Search for the cell housing the specified text and yield its (x, y) center coordinate. 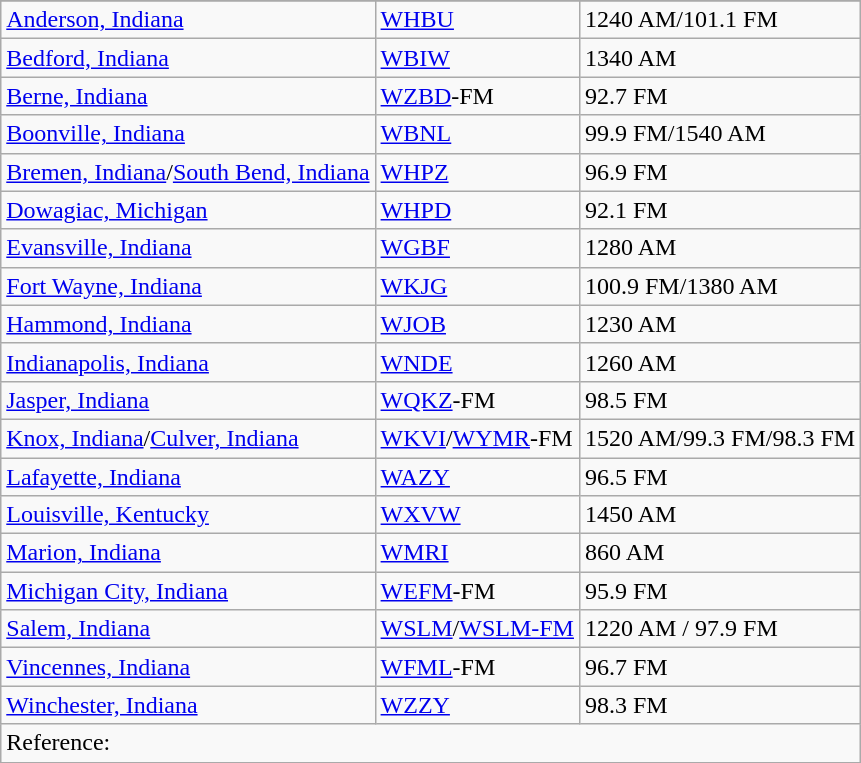
Fort Wayne, Indiana (188, 286)
WFML-FM (477, 667)
860 AM (720, 553)
99.9 FM/1540 AM (720, 134)
Indianapolis, Indiana (188, 362)
1230 AM (720, 324)
WHPD (477, 210)
WMRI (477, 553)
WQKZ-FM (477, 400)
Knox, Indiana/Culver, Indiana (188, 438)
Hammond, Indiana (188, 324)
100.9 FM/1380 AM (720, 286)
Dowagiac, Michigan (188, 210)
Vincennes, Indiana (188, 667)
Winchester, Indiana (188, 705)
WHBU (477, 20)
Berne, Indiana (188, 96)
1260 AM (720, 362)
Anderson, Indiana (188, 20)
WGBF (477, 248)
Boonville, Indiana (188, 134)
WNDE (477, 362)
1340 AM (720, 58)
WZZY (477, 705)
96.9 FM (720, 172)
WEFM-FM (477, 591)
1450 AM (720, 515)
Evansville, Indiana (188, 248)
Salem, Indiana (188, 629)
Bremen, Indiana/South Bend, Indiana (188, 172)
WXVW (477, 515)
WBIW (477, 58)
96.5 FM (720, 477)
WBNL (477, 134)
WSLM/WSLM-FM (477, 629)
1280 AM (720, 248)
92.1 FM (720, 210)
Reference: (431, 743)
1240 AM/101.1 FM (720, 20)
Jasper, Indiana (188, 400)
Louisville, Kentucky (188, 515)
1520 AM/99.3 FM/98.3 FM (720, 438)
92.7 FM (720, 96)
WAZY (477, 477)
WKVI/WYMR-FM (477, 438)
WZBD-FM (477, 96)
96.7 FM (720, 667)
WKJG (477, 286)
WHPZ (477, 172)
1220 AM / 97.9 FM (720, 629)
Michigan City, Indiana (188, 591)
Lafayette, Indiana (188, 477)
Bedford, Indiana (188, 58)
98.5 FM (720, 400)
Marion, Indiana (188, 553)
98.3 FM (720, 705)
WJOB (477, 324)
95.9 FM (720, 591)
